Search for the cell housing the specified text and yield its [x, y] center coordinate. 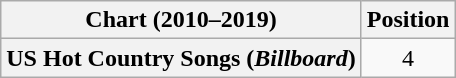
Chart (2010–2019) [181, 20]
US Hot Country Songs (Billboard) [181, 58]
Position [408, 20]
4 [408, 58]
